For the text-containing cell, return its midpoint in (X, Y) coordinate format. 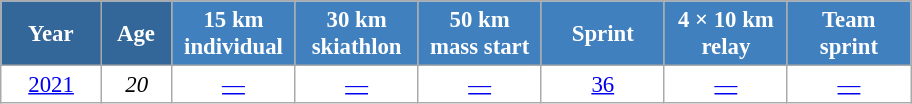
15 km individual (234, 34)
4 × 10 km relay (726, 34)
Age (136, 34)
Sprint (602, 34)
Team sprint (848, 34)
30 km skiathlon (356, 34)
2021 (52, 85)
Year (52, 34)
36 (602, 85)
20 (136, 85)
50 km mass start (480, 34)
